Determine the (X, Y) coordinate at the center of the cell enclosing the given text.  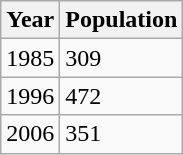
351 (122, 134)
472 (122, 96)
2006 (30, 134)
1996 (30, 96)
1985 (30, 58)
Year (30, 20)
309 (122, 58)
Population (122, 20)
